Return the [X, Y] coordinate for the center point of the cell that contains the specified text.  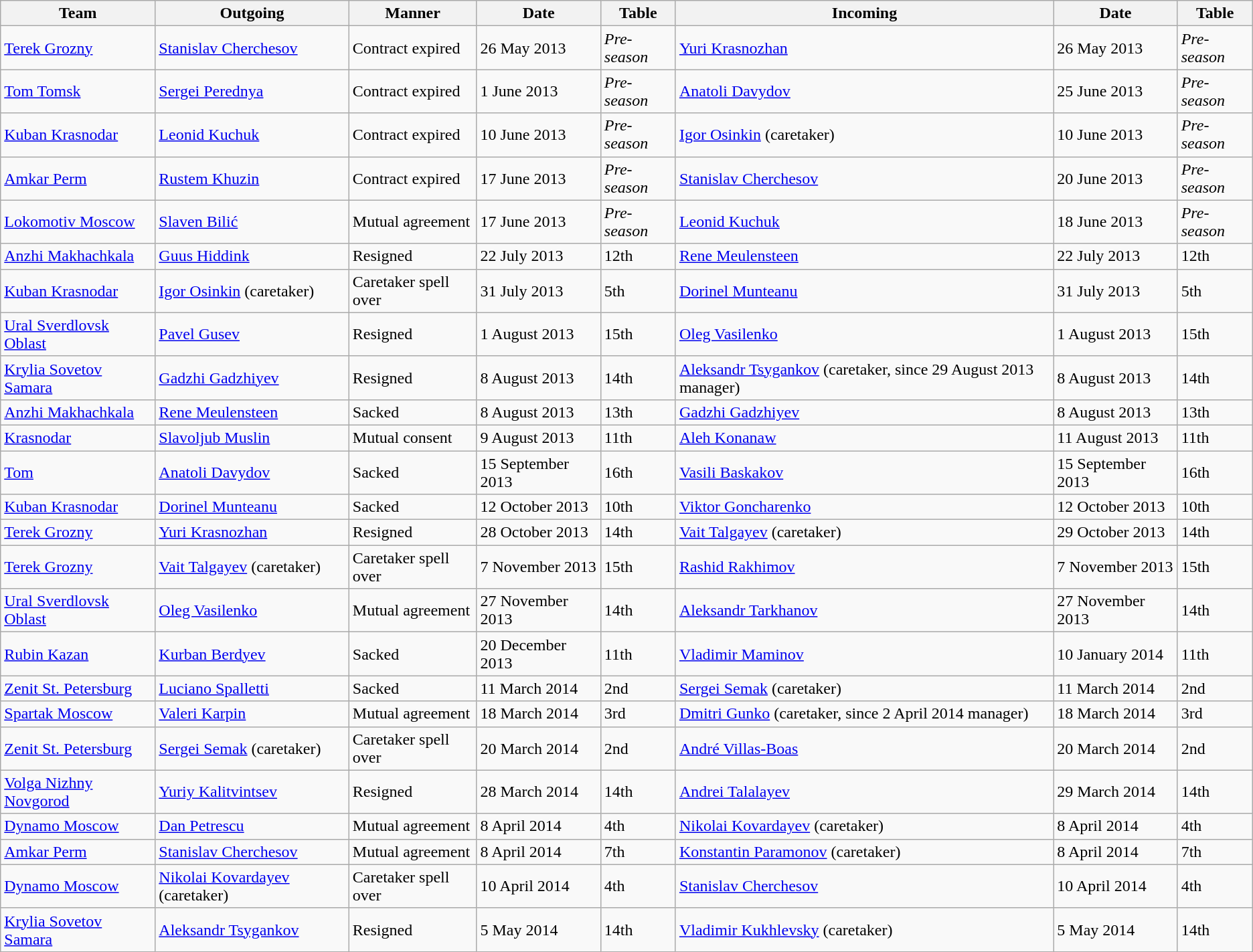
Pavel Gusev [252, 335]
Volga Nizhny Novgorod [78, 792]
Konstantin Paramonov (caretaker) [864, 852]
Slaven Bilić [252, 222]
André Villas-Boas [864, 748]
Spartak Moscow [78, 714]
Outgoing [252, 13]
Team [78, 13]
Slavoljub Muslin [252, 438]
Rashid Rakhimov [864, 567]
11 August 2013 [1115, 438]
Yuriy Kalitvintsev [252, 792]
18 June 2013 [1115, 222]
Valeri Karpin [252, 714]
Dmitri Gunko (caretaker, since 2 April 2014 manager) [864, 714]
25 June 2013 [1115, 91]
Aleksandr Tarkhanov [864, 610]
Rubin Kazan [78, 654]
Luciano Spalletti [252, 688]
Dan Petrescu [252, 826]
Kurban Berdyev [252, 654]
20 December 2013 [538, 654]
Lokomotiv Moscow [78, 222]
Aleh Konanaw [864, 438]
Sergei Perednya [252, 91]
9 August 2013 [538, 438]
Vasili Baskakov [864, 472]
1 June 2013 [538, 91]
Tom [78, 472]
Viktor Goncharenko [864, 507]
28 March 2014 [538, 792]
Andrei Talalayev [864, 792]
Mutual consent [412, 438]
Manner [412, 13]
Vladimir Maminov [864, 654]
Vladimir Kukhlevsky (caretaker) [864, 930]
Rustem Khuzin [252, 178]
29 October 2013 [1115, 533]
Krasnodar [78, 438]
Aleksandr Tsygankov (caretaker, since 29 August 2013 manager) [864, 377]
Aleksandr Tsygankov [252, 930]
10 January 2014 [1115, 654]
Incoming [864, 13]
Guus Hiddink [252, 256]
28 October 2013 [538, 533]
29 March 2014 [1115, 792]
Tom Tomsk [78, 91]
20 June 2013 [1115, 178]
